Scan for the cell matching the given text and deliver its (X, Y) coordinate at center. 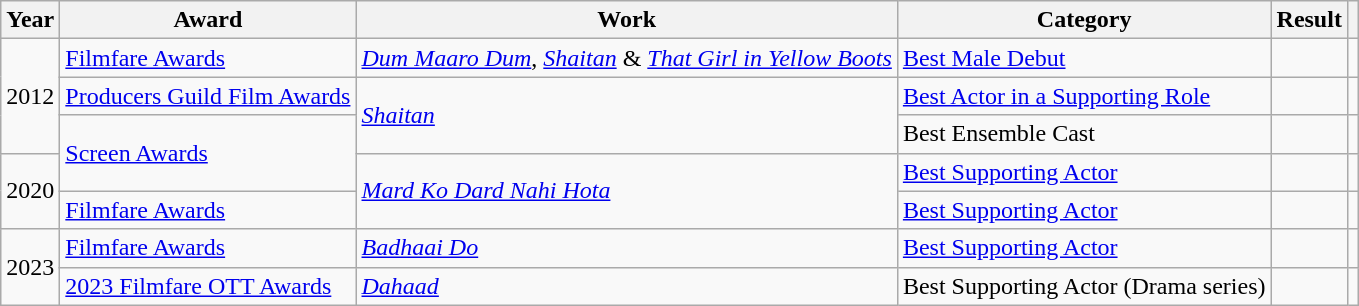
2012 (30, 96)
Producers Guild Film Awards (208, 96)
Dum Maaro Dum, Shaitan & That Girl in Yellow Boots (626, 58)
Year (30, 20)
Best Male Debut (1084, 58)
Dahaad (626, 286)
Best Actor in a Supporting Role (1084, 96)
2020 (30, 191)
Best Ensemble Cast (1084, 134)
Best Supporting Actor (Drama series) (1084, 286)
Category (1084, 20)
Shaitan (626, 115)
2023 (30, 267)
Badhaai Do (626, 248)
Screen Awards (208, 153)
Result (1309, 20)
2023 Filmfare OTT Awards (208, 286)
Work (626, 20)
Award (208, 20)
Mard Ko Dard Nahi Hota (626, 191)
